Detect which cell encompasses the target text, then output its [x, y] center coordinate. 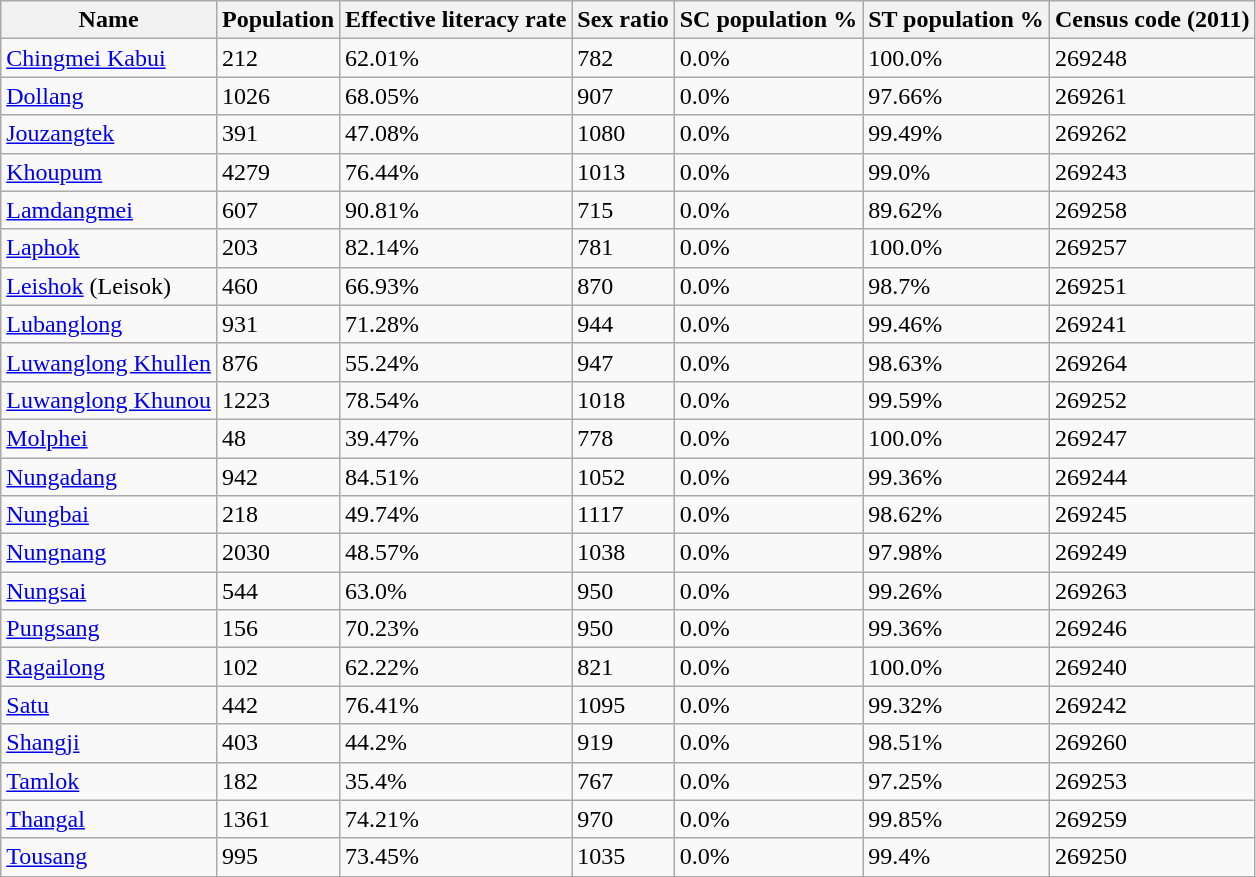
Population [278, 20]
49.74% [456, 515]
269247 [1152, 438]
98.51% [956, 743]
269261 [1152, 96]
1018 [623, 400]
269251 [1152, 286]
1361 [278, 819]
Laphok [109, 248]
1052 [623, 477]
391 [278, 134]
269246 [1152, 629]
269260 [1152, 743]
Nungbai [109, 515]
947 [623, 362]
97.25% [956, 781]
ST population % [956, 20]
269258 [1152, 210]
99.46% [956, 324]
269243 [1152, 172]
44.2% [456, 743]
55.24% [456, 362]
35.4% [456, 781]
782 [623, 58]
544 [278, 591]
870 [623, 286]
821 [623, 667]
76.41% [456, 705]
99.26% [956, 591]
68.05% [456, 96]
944 [623, 324]
919 [623, 743]
778 [623, 438]
269262 [1152, 134]
4279 [278, 172]
Nungadang [109, 477]
98.62% [956, 515]
97.98% [956, 553]
269263 [1152, 591]
2030 [278, 553]
Molphei [109, 438]
76.44% [456, 172]
Effective literacy rate [456, 20]
995 [278, 857]
269259 [1152, 819]
SC population % [768, 20]
99.4% [956, 857]
Lamdangmei [109, 210]
Luwanglong Khullen [109, 362]
Nungnang [109, 553]
269241 [1152, 324]
Tamlok [109, 781]
1013 [623, 172]
1035 [623, 857]
876 [278, 362]
97.66% [956, 96]
71.28% [456, 324]
Name [109, 20]
63.0% [456, 591]
269240 [1152, 667]
931 [278, 324]
212 [278, 58]
90.81% [456, 210]
39.47% [456, 438]
1223 [278, 400]
Satu [109, 705]
99.32% [956, 705]
Leishok (Leisok) [109, 286]
48.57% [456, 553]
460 [278, 286]
Thangal [109, 819]
Lubanglong [109, 324]
269249 [1152, 553]
1038 [623, 553]
Dollang [109, 96]
70.23% [456, 629]
970 [623, 819]
99.49% [956, 134]
Sex ratio [623, 20]
156 [278, 629]
442 [278, 705]
1080 [623, 134]
269242 [1152, 705]
47.08% [456, 134]
218 [278, 515]
102 [278, 667]
99.59% [956, 400]
99.0% [956, 172]
Khoupum [109, 172]
66.93% [456, 286]
74.21% [456, 819]
907 [623, 96]
98.63% [956, 362]
269252 [1152, 400]
607 [278, 210]
99.85% [956, 819]
781 [623, 248]
84.51% [456, 477]
Shangji [109, 743]
Tousang [109, 857]
Chingmei Kabui [109, 58]
269244 [1152, 477]
203 [278, 248]
89.62% [956, 210]
1026 [278, 96]
1095 [623, 705]
182 [278, 781]
403 [278, 743]
48 [278, 438]
269253 [1152, 781]
269245 [1152, 515]
Ragailong [109, 667]
269264 [1152, 362]
98.7% [956, 286]
269257 [1152, 248]
62.22% [456, 667]
73.45% [456, 857]
269248 [1152, 58]
715 [623, 210]
Census code (2011) [1152, 20]
Pungsang [109, 629]
1117 [623, 515]
62.01% [456, 58]
942 [278, 477]
Jouzangtek [109, 134]
Luwanglong Khunou [109, 400]
767 [623, 781]
Nungsai [109, 591]
269250 [1152, 857]
82.14% [456, 248]
78.54% [456, 400]
